Capture the cell that displays the provided text and extract its (x, y) central coordinate. 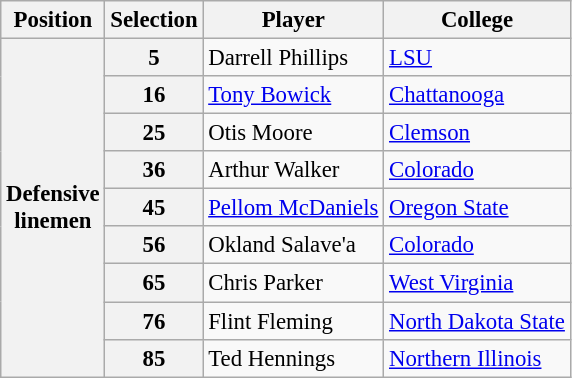
Arthur Walker (294, 170)
LSU (477, 58)
16 (154, 95)
36 (154, 170)
Clemson (477, 133)
Position (53, 20)
West Virginia (477, 283)
Ted Hennings (294, 358)
5 (154, 58)
Chris Parker (294, 283)
45 (154, 208)
Player (294, 20)
76 (154, 321)
Chattanooga (477, 95)
North Dakota State (477, 321)
56 (154, 245)
25 (154, 133)
Flint Fleming (294, 321)
Okland Salave'a (294, 245)
Defensivelinemen (53, 208)
Darrell Phillips (294, 58)
Oregon State (477, 208)
College (477, 20)
Pellom McDaniels (294, 208)
65 (154, 283)
Otis Moore (294, 133)
Tony Bowick (294, 95)
85 (154, 358)
Northern Illinois (477, 358)
Selection (154, 20)
